Locate the cell with the specified text and output its [x, y] center coordinate. 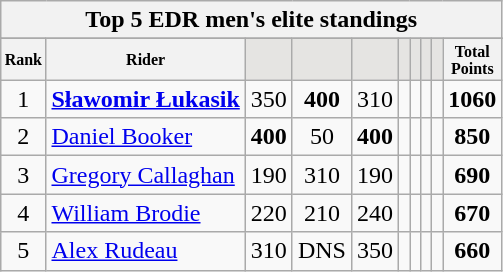
Alex Rudeau [146, 251]
670 [472, 213]
240 [374, 213]
1 [24, 99]
Sławomir Łukasik [146, 99]
Rank [24, 60]
Daniel Booker [146, 137]
50 [322, 137]
660 [472, 251]
William Brodie [146, 213]
3 [24, 175]
5 [24, 251]
Gregory Callaghan [146, 175]
Top 5 EDR men's elite standings [252, 20]
210 [322, 213]
2 [24, 137]
DNS [322, 251]
1060 [472, 99]
220 [268, 213]
TotalPoints [472, 60]
Rider [146, 60]
4 [24, 213]
850 [472, 137]
690 [472, 175]
